Return the (x, y) coordinate for the center point of the cell that contains the specified text.  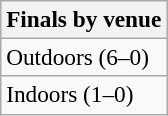
Finals by venue (84, 19)
Outdoors (6–0) (84, 57)
Indoors (1–0) (84, 95)
